Capture the cell that displays the provided text and extract its [x, y] central coordinate. 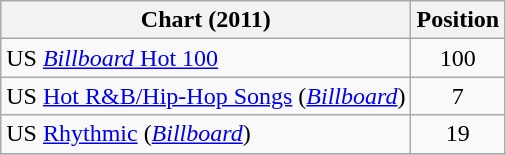
19 [458, 134]
Chart (2011) [206, 20]
Position [458, 20]
US Hot R&B/Hip-Hop Songs (Billboard) [206, 96]
7 [458, 96]
100 [458, 58]
US Billboard Hot 100 [206, 58]
US Rhythmic (Billboard) [206, 134]
